From the cell containing the given text, extract its center point as [X, Y] coordinate. 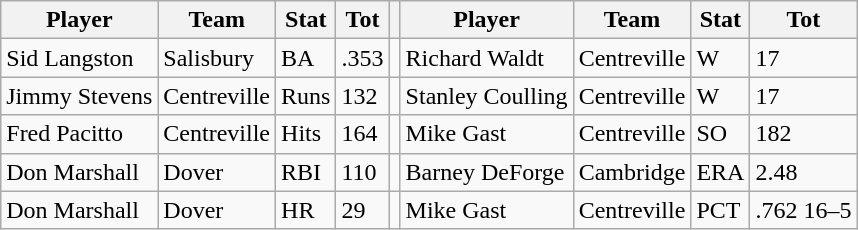
Hits [306, 134]
BA [306, 58]
PCT [720, 210]
164 [362, 134]
182 [804, 134]
Barney DeForge [486, 172]
29 [362, 210]
Fred Pacitto [80, 134]
110 [362, 172]
HR [306, 210]
RBI [306, 172]
2.48 [804, 172]
.353 [362, 58]
Sid Langston [80, 58]
Richard Waldt [486, 58]
.762 16–5 [804, 210]
SO [720, 134]
Jimmy Stevens [80, 96]
Cambridge [632, 172]
ERA [720, 172]
Stanley Coulling [486, 96]
Salisbury [217, 58]
132 [362, 96]
Runs [306, 96]
